Detect which cell encompasses the target text, then output its (x, y) center coordinate. 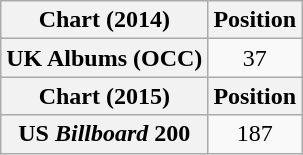
UK Albums (OCC) (104, 58)
Chart (2014) (104, 20)
US Billboard 200 (104, 134)
187 (255, 134)
37 (255, 58)
Chart (2015) (104, 96)
